For the text-containing cell, return its midpoint in [X, Y] coordinate format. 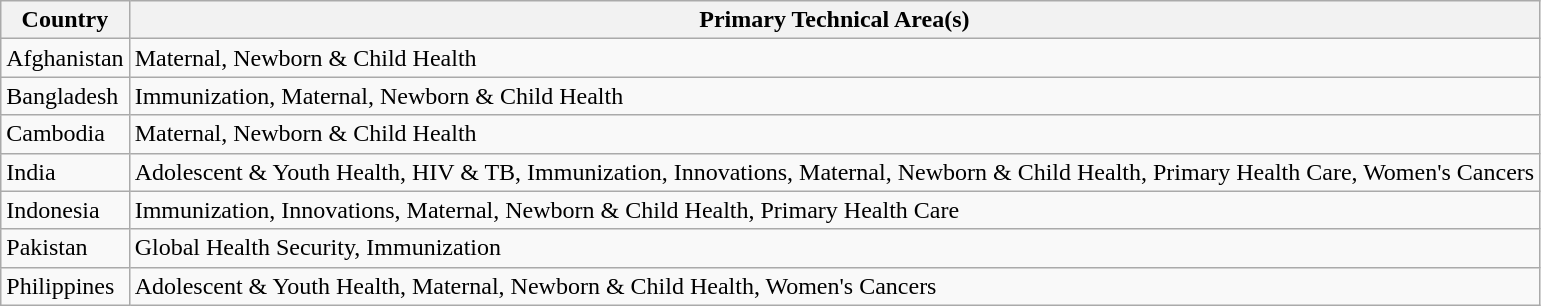
Afghanistan [65, 58]
Adolescent & Youth Health, Maternal, Newborn & Child Health, Women's Cancers [834, 286]
Adolescent & Youth Health, HIV & TB, Immunization, Innovations, Maternal, Newborn & Child Health, Primary Health Care, Women's Cancers [834, 172]
Immunization, Innovations, Maternal, Newborn & Child Health, Primary Health Care [834, 210]
Philippines [65, 286]
Immunization, Maternal, Newborn & Child Health [834, 96]
Primary Technical Area(s) [834, 20]
Bangladesh [65, 96]
Pakistan [65, 248]
Global Health Security, Immunization [834, 248]
Indonesia [65, 210]
India [65, 172]
Country [65, 20]
Cambodia [65, 134]
